Detect which cell encompasses the target text, then output its (x, y) center coordinate. 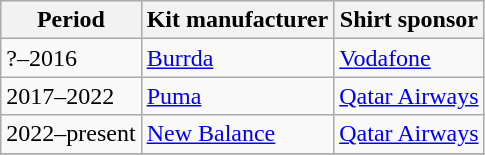
2017–2022 (71, 96)
Kit manufacturer (238, 20)
New Balance (238, 134)
Period (71, 20)
Vodafone (409, 58)
?–2016 (71, 58)
Puma (238, 96)
Shirt sponsor (409, 20)
2022–present (71, 134)
Burrda (238, 58)
